Determine the [x, y] coordinate at the center of the cell enclosing the given text.  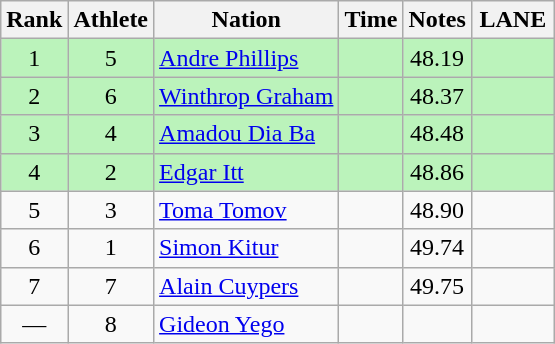
Athlete [111, 20]
48.86 [437, 172]
Notes [437, 20]
48.19 [437, 58]
48.37 [437, 96]
Simon Kitur [246, 248]
Time [371, 20]
Winthrop Graham [246, 96]
49.75 [437, 286]
Gideon Yego [246, 324]
Edgar Itt [246, 172]
49.74 [437, 248]
Rank [34, 20]
Andre Phillips [246, 58]
Alain Cuypers [246, 286]
— [34, 324]
Amadou Dia Ba [246, 134]
Nation [246, 20]
8 [111, 324]
48.48 [437, 134]
48.90 [437, 210]
LANE [512, 20]
Toma Tomov [246, 210]
